For the text-containing cell, return its midpoint in [x, y] coordinate format. 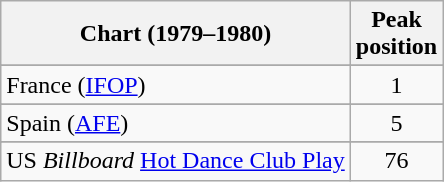
5 [396, 123]
Peakposition [396, 34]
76 [396, 161]
US Billboard Hot Dance Club Play [176, 161]
France (IFOP) [176, 85]
1 [396, 85]
Chart (1979–1980) [176, 34]
Spain (AFE) [176, 123]
